Return [x, y] of the center of cell containing provided text 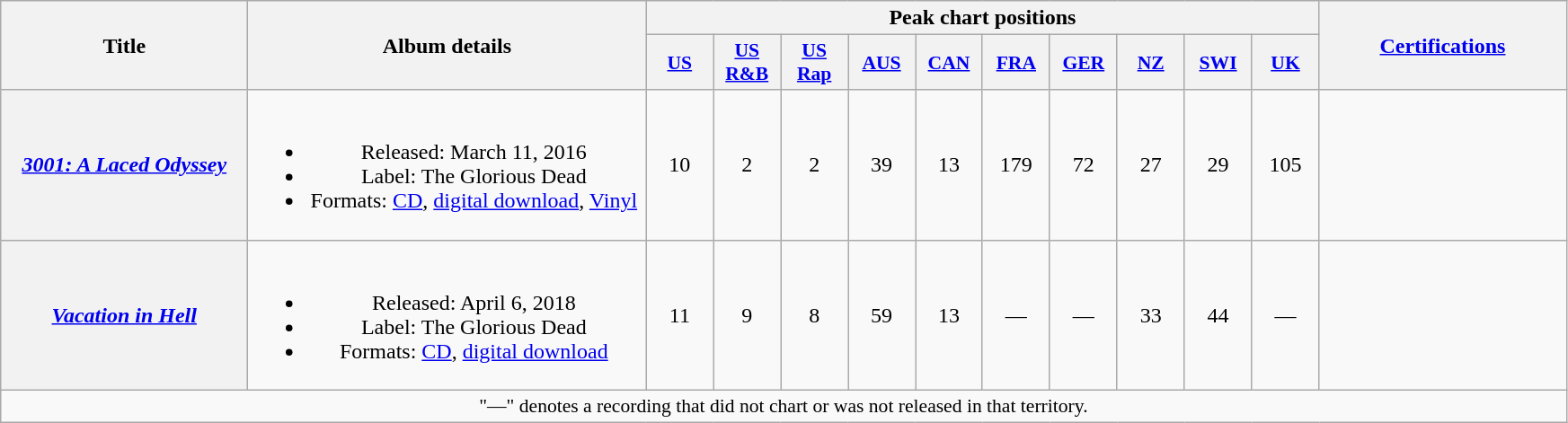
GER [1084, 63]
US R&B [748, 63]
10 [679, 165]
UK [1285, 63]
33 [1150, 314]
NZ [1150, 63]
72 [1084, 165]
Peak chart positions [983, 18]
27 [1150, 165]
Released: April 6, 2018Label: The Glorious DeadFormats: CD, digital download [447, 314]
Album details [447, 45]
105 [1285, 165]
"—" denotes a recording that did not chart or was not released in that territory. [784, 406]
59 [882, 314]
Title [124, 45]
AUS [882, 63]
11 [679, 314]
SWI [1218, 63]
44 [1218, 314]
3001: A Laced Odyssey [124, 165]
9 [748, 314]
Vacation in Hell [124, 314]
179 [1015, 165]
FRA [1015, 63]
39 [882, 165]
8 [814, 314]
29 [1218, 165]
CAN [949, 63]
USRap [814, 63]
Released: March 11, 2016Label: The Glorious DeadFormats: CD, digital download, Vinyl [447, 165]
Certifications [1443, 45]
US [679, 63]
